Find where the given text appears and provide that cell's center as [X, Y] coordinate. 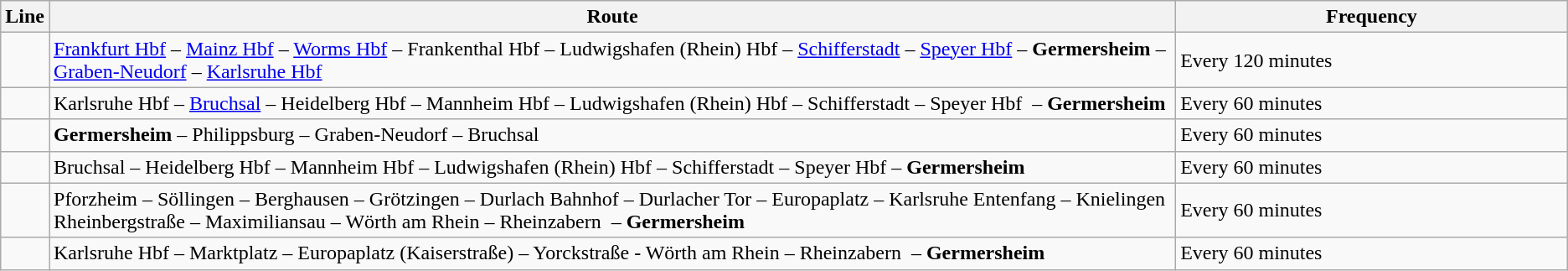
Bruchsal – Heidelberg Hbf – Mannheim Hbf – Ludwigshafen (Rhein) Hbf – Schifferstadt – Speyer Hbf – Germersheim [611, 167]
Germersheim – Philippsburg – Graben-Neudorf – Bruchsal [611, 135]
Line [25, 17]
Frequency [1372, 17]
Karlsruhe Hbf – Bruchsal – Heidelberg Hbf – Mannheim Hbf – Ludwigshafen (Rhein) Hbf – Schifferstadt – Speyer Hbf – Germersheim [611, 103]
Karlsruhe Hbf – Marktplatz – Europaplatz (Kaiserstraße) – Yorckstraße - Wörth am Rhein – Rheinzabern – Germersheim [611, 253]
Route [611, 17]
Every 120 minutes [1372, 60]
